Return [X, Y] of the center of cell containing provided text 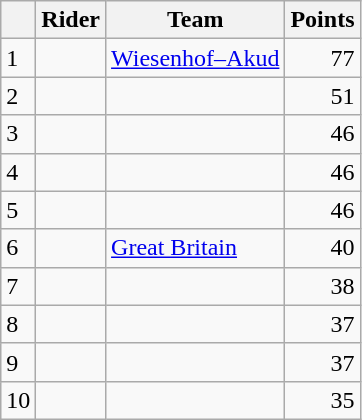
35 [322, 400]
Great Britain [196, 248]
Points [322, 20]
6 [18, 248]
51 [322, 96]
5 [18, 210]
7 [18, 286]
4 [18, 172]
77 [322, 58]
2 [18, 96]
Wiesenhof–Akud [196, 58]
9 [18, 362]
Team [196, 20]
38 [322, 286]
3 [18, 134]
8 [18, 324]
40 [322, 248]
10 [18, 400]
1 [18, 58]
Rider [71, 20]
